Identify which cell holds the provided text, then report its (X, Y) central coordinate. 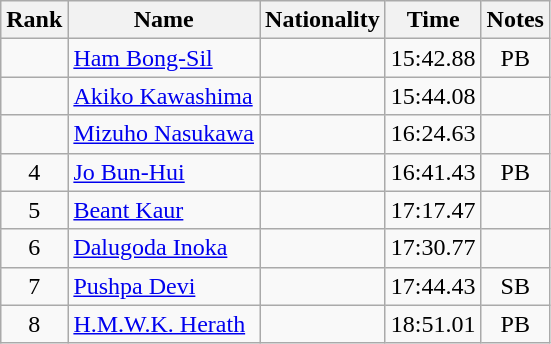
Jo Bun-Hui (164, 172)
Rank (34, 20)
Ham Bong-Sil (164, 58)
18:51.01 (433, 324)
Name (164, 20)
6 (34, 248)
16:41.43 (433, 172)
15:44.08 (433, 96)
SB (515, 286)
Notes (515, 20)
4 (34, 172)
Pushpa Devi (164, 286)
Nationality (323, 20)
8 (34, 324)
16:24.63 (433, 134)
7 (34, 286)
15:42.88 (433, 58)
17:17.47 (433, 210)
Time (433, 20)
17:44.43 (433, 286)
Beant Kaur (164, 210)
H.M.W.K. Herath (164, 324)
Mizuho Nasukawa (164, 134)
17:30.77 (433, 248)
Akiko Kawashima (164, 96)
5 (34, 210)
Dalugoda Inoka (164, 248)
